Scan for the cell matching the given text and deliver its (X, Y) coordinate at center. 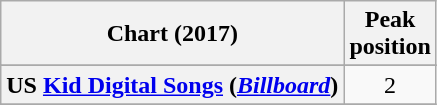
2 (390, 85)
Chart (2017) (172, 34)
US Kid Digital Songs (Billboard) (172, 85)
Peakposition (390, 34)
